Extract the (x, y) coordinate from the center of the cell holding the provided text.  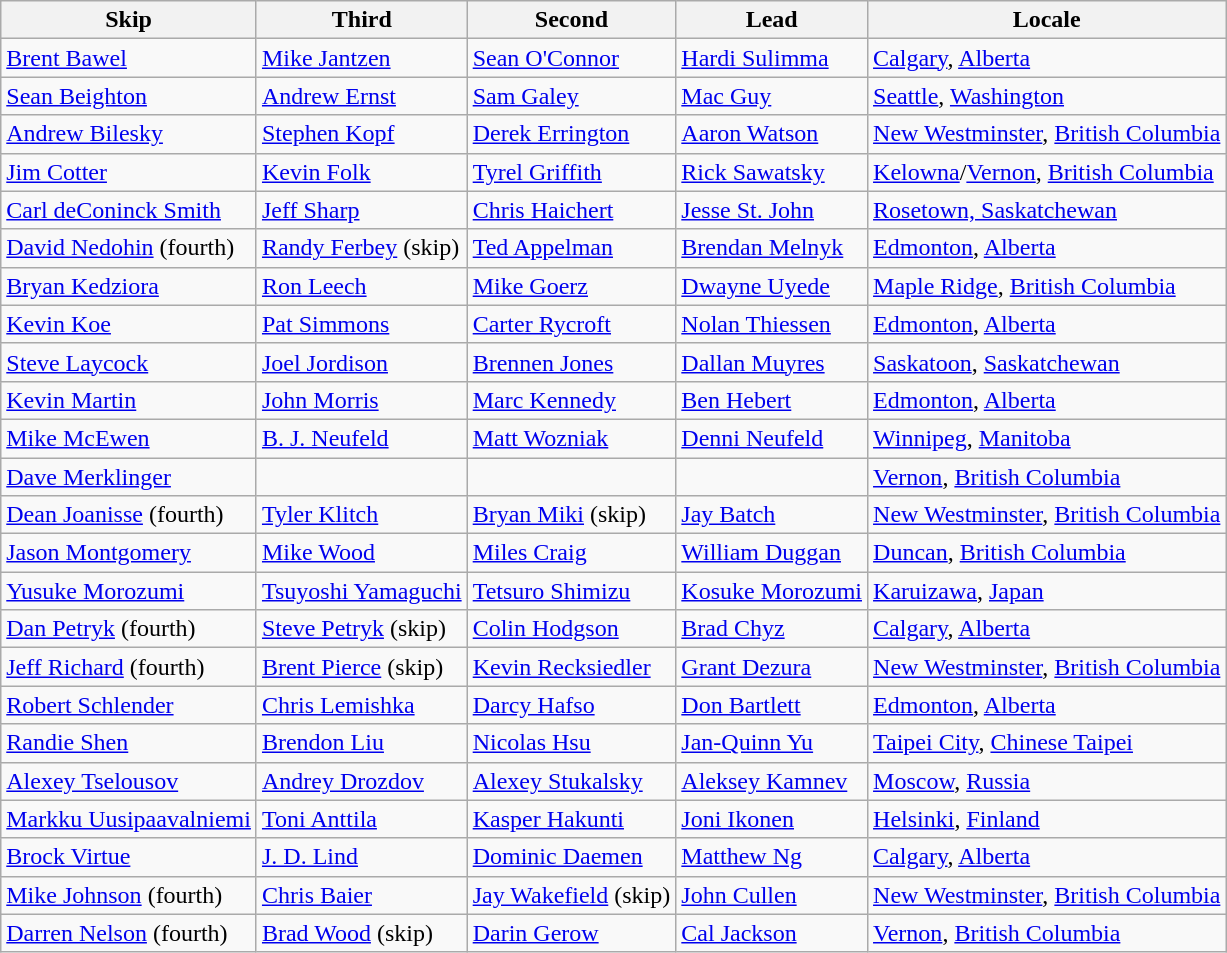
Moscow, Russia (1047, 781)
Nolan Thiessen (772, 324)
Randy Ferbey (skip) (362, 248)
Andrew Bilesky (129, 134)
Toni Anttila (362, 819)
Robert Schlender (129, 705)
Ben Hebert (772, 400)
Dominic Daemen (572, 857)
Darren Nelson (fourth) (129, 933)
Rosetown, Saskatchewan (1047, 210)
Colin Hodgson (572, 629)
Jason Montgomery (129, 553)
Dean Joanisse (fourth) (129, 515)
Denni Neufeld (772, 438)
Karuizawa, Japan (1047, 591)
Chris Lemishka (362, 705)
Kasper Hakunti (572, 819)
Kelowna/Vernon, British Columbia (1047, 172)
Carter Rycroft (572, 324)
Taipei City, Chinese Taipei (1047, 743)
Seattle, Washington (1047, 96)
Hardi Sulimma (772, 58)
J. D. Lind (362, 857)
Marc Kennedy (572, 400)
Chris Haichert (572, 210)
Yusuke Morozumi (129, 591)
Markku Uusipaavalniemi (129, 819)
Carl deConinck Smith (129, 210)
Tetsuro Shimizu (572, 591)
Dwayne Uyede (772, 286)
Second (572, 20)
Brent Bawel (129, 58)
Kosuke Morozumi (772, 591)
Dave Merklinger (129, 477)
Brad Chyz (772, 629)
Bryan Kedziora (129, 286)
Sam Galey (572, 96)
B. J. Neufeld (362, 438)
Alexey Stukalsky (572, 781)
Nicolas Hsu (572, 743)
Darin Gerow (572, 933)
Saskatoon, Saskatchewan (1047, 362)
Jay Batch (772, 515)
Kevin Recksiedler (572, 667)
Tyler Klitch (362, 515)
Mike Johnson (fourth) (129, 895)
Ron Leech (362, 286)
Skip (129, 20)
Jan-Quinn Yu (772, 743)
Don Bartlett (772, 705)
Matthew Ng (772, 857)
Jim Cotter (129, 172)
Brad Wood (skip) (362, 933)
Kevin Koe (129, 324)
Cal Jackson (772, 933)
Winnipeg, Manitoba (1047, 438)
Brock Virtue (129, 857)
John Cullen (772, 895)
Pat Simmons (362, 324)
Kevin Folk (362, 172)
Mike Goerz (572, 286)
Jay Wakefield (skip) (572, 895)
Brent Pierce (skip) (362, 667)
Mac Guy (772, 96)
Derek Errington (572, 134)
Mike Jantzen (362, 58)
Mike McEwen (129, 438)
Aleksey Kamnev (772, 781)
Randie Shen (129, 743)
Lead (772, 20)
Sean O'Connor (572, 58)
Maple Ridge, British Columbia (1047, 286)
Alexey Tselousov (129, 781)
Darcy Hafso (572, 705)
Steve Laycock (129, 362)
Grant Dezura (772, 667)
Stephen Kopf (362, 134)
Third (362, 20)
Ted Appelman (572, 248)
Jeff Sharp (362, 210)
John Morris (362, 400)
Andrew Ernst (362, 96)
Jeff Richard (fourth) (129, 667)
Tsuyoshi Yamaguchi (362, 591)
Jesse St. John (772, 210)
Brendan Melnyk (772, 248)
Bryan Miki (skip) (572, 515)
Joel Jordison (362, 362)
Joni Ikonen (772, 819)
Brennen Jones (572, 362)
Aaron Watson (772, 134)
Andrey Drozdov (362, 781)
Matt Wozniak (572, 438)
Duncan, British Columbia (1047, 553)
Rick Sawatsky (772, 172)
Dallan Muyres (772, 362)
Helsinki, Finland (1047, 819)
David Nedohin (fourth) (129, 248)
Steve Petryk (skip) (362, 629)
Mike Wood (362, 553)
Sean Beighton (129, 96)
Chris Baier (362, 895)
Brendon Liu (362, 743)
Dan Petryk (fourth) (129, 629)
Locale (1047, 20)
Miles Craig (572, 553)
Tyrel Griffith (572, 172)
William Duggan (772, 553)
Kevin Martin (129, 400)
